Capture the cell that displays the provided text and extract its [X, Y] central coordinate. 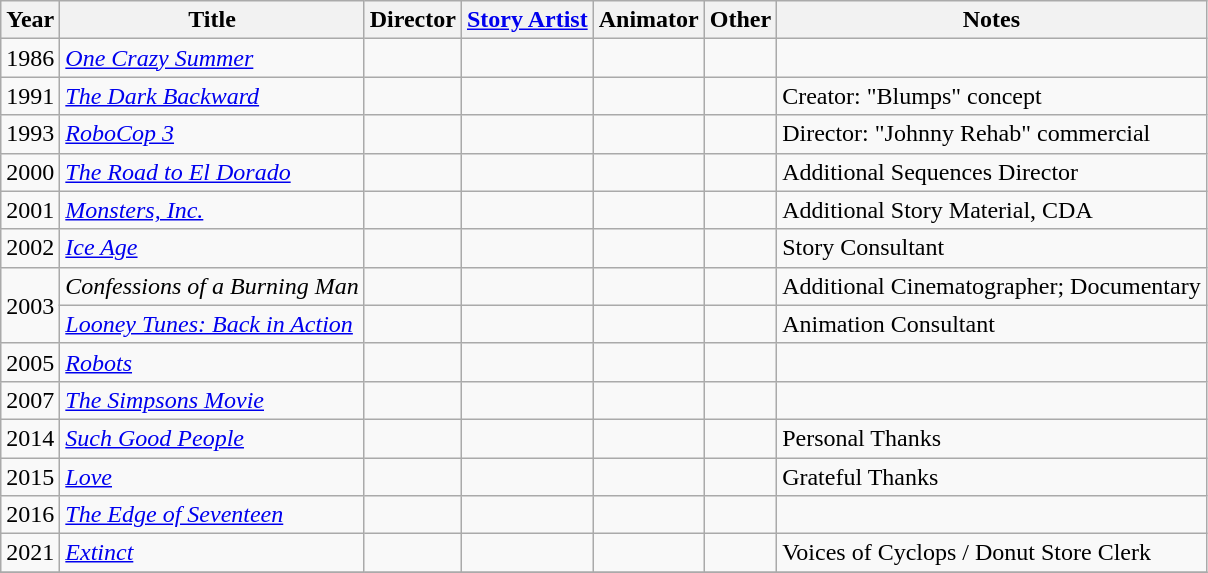
Animation Consultant [992, 324]
Director: "Johnny Rehab" commercial [992, 134]
Story Artist [527, 20]
Grateful Thanks [992, 477]
2000 [30, 172]
2001 [30, 210]
The Edge of Seventeen [212, 515]
RoboCop 3 [212, 134]
Other [740, 20]
2014 [30, 438]
1993 [30, 134]
Year [30, 20]
Additional Cinematographer; Documentary [992, 286]
Title [212, 20]
2015 [30, 477]
The Simpsons Movie [212, 400]
Voices of Cyclops / Donut Store Clerk [992, 553]
Notes [992, 20]
Ice Age [212, 248]
2021 [30, 553]
1991 [30, 96]
The Dark Backward [212, 96]
Extinct [212, 553]
One Crazy Summer [212, 58]
The Road to El Dorado [212, 172]
Story Consultant [992, 248]
2016 [30, 515]
Additional Sequences Director [992, 172]
2005 [30, 362]
2002 [30, 248]
Animator [648, 20]
Personal Thanks [992, 438]
Confessions of a Burning Man [212, 286]
Love [212, 477]
1986 [30, 58]
Robots [212, 362]
Director [412, 20]
Such Good People [212, 438]
2007 [30, 400]
Monsters, Inc. [212, 210]
Looney Tunes: Back in Action [212, 324]
Additional Story Material, CDA [992, 210]
Creator: "Blumps" concept [992, 96]
2003 [30, 305]
